Extract the [x, y] coordinate from the center of the cell holding the provided text.  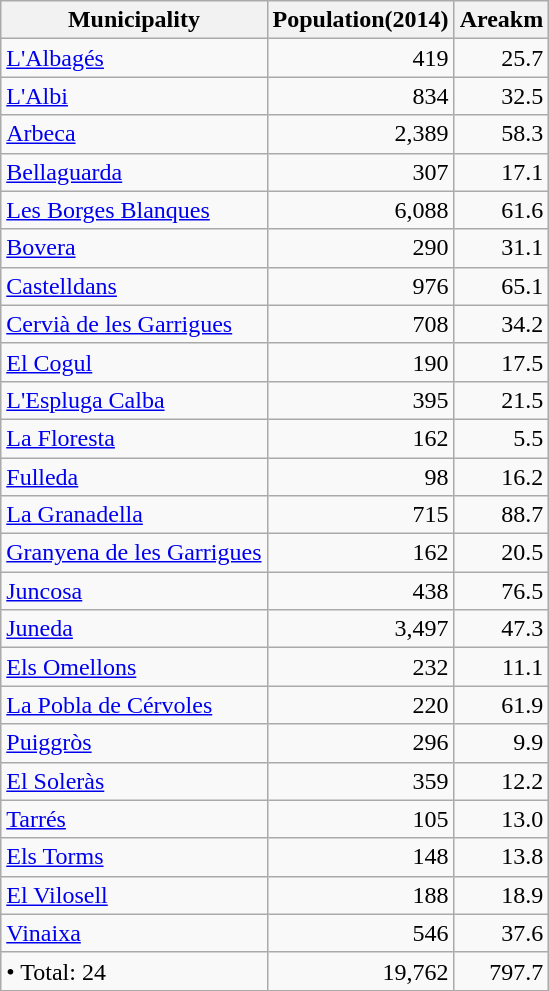
Castelldans [134, 286]
61.6 [502, 210]
L'Espluga Calba [134, 400]
37.6 [502, 933]
188 [360, 895]
546 [360, 933]
58.3 [502, 134]
Granyena de les Garrigues [134, 553]
3,497 [360, 629]
148 [360, 857]
17.5 [502, 362]
12.2 [502, 781]
715 [360, 515]
Cervià de les Garrigues [134, 324]
76.5 [502, 591]
20.5 [502, 553]
9.9 [502, 743]
395 [360, 400]
290 [360, 248]
Vinaixa [134, 933]
5.5 [502, 438]
17.1 [502, 172]
438 [360, 591]
Juneda [134, 629]
6,088 [360, 210]
11.1 [502, 667]
105 [360, 819]
• Total: 24 [134, 971]
220 [360, 705]
L'Albagés [134, 58]
34.2 [502, 324]
32.5 [502, 96]
19,762 [360, 971]
Bellaguarda [134, 172]
Municipality [134, 20]
Puiggròs [134, 743]
359 [360, 781]
Bovera [134, 248]
31.1 [502, 248]
708 [360, 324]
Fulleda [134, 477]
Tarrés [134, 819]
25.7 [502, 58]
13.8 [502, 857]
La Granadella [134, 515]
Arbeca [134, 134]
La Floresta [134, 438]
18.9 [502, 895]
296 [360, 743]
21.5 [502, 400]
190 [360, 362]
61.9 [502, 705]
88.7 [502, 515]
El Cogul [134, 362]
Els Torms [134, 857]
El Soleràs [134, 781]
Els Omellons [134, 667]
Areakm [502, 20]
976 [360, 286]
Juncosa [134, 591]
307 [360, 172]
Les Borges Blanques [134, 210]
47.3 [502, 629]
L'Albi [134, 96]
98 [360, 477]
232 [360, 667]
419 [360, 58]
2,389 [360, 134]
834 [360, 96]
13.0 [502, 819]
65.1 [502, 286]
16.2 [502, 477]
La Pobla de Cérvoles [134, 705]
El Vilosell [134, 895]
Population(2014) [360, 20]
797.7 [502, 971]
